Scan for the cell matching the given text and deliver its [x, y] coordinate at center. 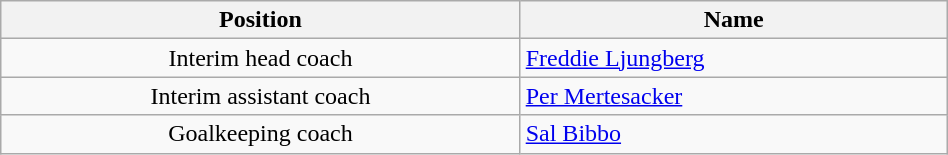
Freddie Ljungberg [734, 58]
Per Mertesacker [734, 96]
Position [260, 20]
Sal Bibbo [734, 134]
Name [734, 20]
Interim assistant coach [260, 96]
Goalkeeping coach [260, 134]
Interim head coach [260, 58]
